For the text-containing cell, return its midpoint in [x, y] coordinate format. 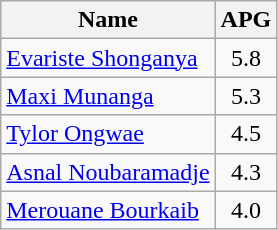
4.3 [246, 172]
4.0 [246, 210]
APG [246, 20]
Name [108, 20]
Asnal Noubaramadje [108, 172]
Merouane Bourkaib [108, 210]
4.5 [246, 134]
Evariste Shonganya [108, 58]
5.3 [246, 96]
Tylor Ongwae [108, 134]
Maxi Munanga [108, 96]
5.8 [246, 58]
